Extract the [X, Y] coordinate from the center of the cell holding the provided text.  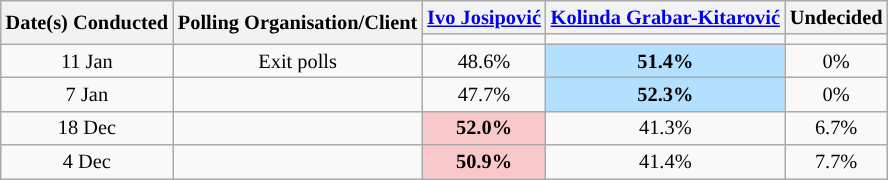
41.3% [666, 128]
11 Jan [87, 61]
47.7% [484, 94]
52.0% [484, 128]
Polling Organisation/Client [298, 22]
51.4% [666, 61]
50.9% [484, 162]
6.7% [836, 128]
48.6% [484, 61]
41.4% [666, 162]
Undecided [836, 17]
7.7% [836, 162]
Ivo Josipović [484, 17]
18 Dec [87, 128]
52.3% [666, 94]
Date(s) Conducted [87, 22]
4 Dec [87, 162]
Kolinda Grabar-Kitarović [666, 17]
7 Jan [87, 94]
Exit polls [298, 61]
